Scan for the cell matching the given text and deliver its (X, Y) coordinate at center. 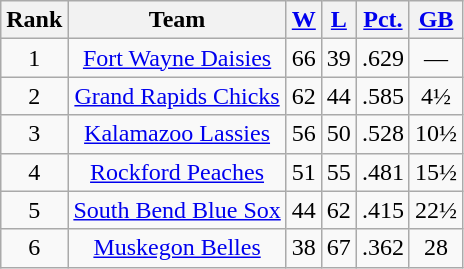
22½ (436, 210)
Rockford Peaches (177, 172)
W (304, 20)
56 (304, 134)
— (436, 58)
6 (34, 248)
2 (34, 96)
Kalamazoo Lassies (177, 134)
5 (34, 210)
GB (436, 20)
15½ (436, 172)
3 (34, 134)
.585 (382, 96)
10½ (436, 134)
Fort Wayne Daisies (177, 58)
4 (34, 172)
55 (338, 172)
67 (338, 248)
Grand Rapids Chicks (177, 96)
.415 (382, 210)
.481 (382, 172)
1 (34, 58)
50 (338, 134)
.362 (382, 248)
.528 (382, 134)
51 (304, 172)
Muskegon Belles (177, 248)
38 (304, 248)
.629 (382, 58)
66 (304, 58)
28 (436, 248)
South Bend Blue Sox (177, 210)
39 (338, 58)
Pct. (382, 20)
Team (177, 20)
4½ (436, 96)
L (338, 20)
Rank (34, 20)
